Locate the cell with the specified text and output its [x, y] center coordinate. 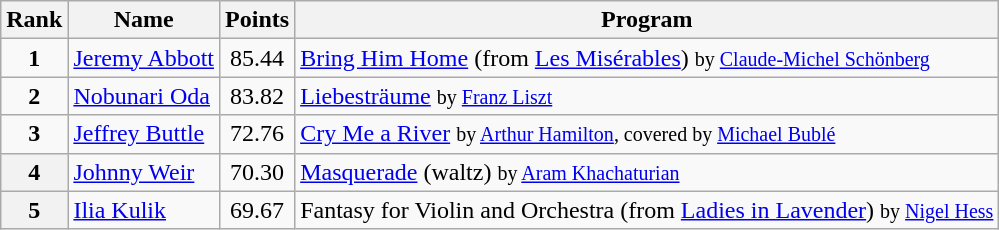
70.30 [258, 172]
Points [258, 20]
Fantasy for Violin and Orchestra (from Ladies in Lavender) by Nigel Hess [647, 210]
Program [647, 20]
69.67 [258, 210]
Jeremy Abbott [144, 58]
Rank [34, 20]
Cry Me a River by Arthur Hamilton, covered by Michael Bublé [647, 134]
Name [144, 20]
72.76 [258, 134]
Liebesträume by Franz Liszt [647, 96]
4 [34, 172]
Jeffrey Buttle [144, 134]
85.44 [258, 58]
1 [34, 58]
5 [34, 210]
83.82 [258, 96]
2 [34, 96]
Masquerade (waltz) by Aram Khachaturian [647, 172]
Bring Him Home (from Les Misérables) by Claude-Michel Schönberg [647, 58]
Ilia Kulik [144, 210]
Nobunari Oda [144, 96]
3 [34, 134]
Johnny Weir [144, 172]
